Identify which cell holds the provided text, then report its [x, y] central coordinate. 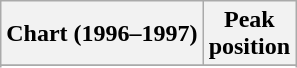
Chart (1996–1997) [102, 34]
Peakposition [249, 34]
